Detect which cell encompasses the target text, then output its [x, y] center coordinate. 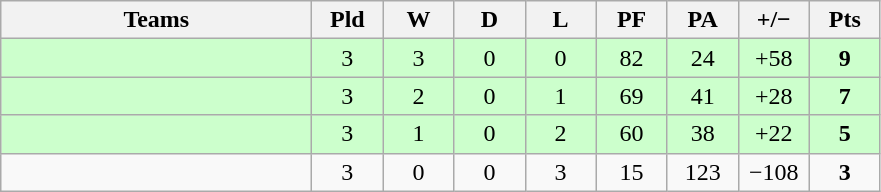
82 [632, 58]
Pts [844, 20]
38 [702, 134]
PA [702, 20]
W [418, 20]
9 [844, 58]
15 [632, 172]
+/− [774, 20]
+58 [774, 58]
+22 [774, 134]
−108 [774, 172]
Teams [156, 20]
69 [632, 96]
+28 [774, 96]
PF [632, 20]
41 [702, 96]
123 [702, 172]
5 [844, 134]
L [560, 20]
60 [632, 134]
24 [702, 58]
Pld [348, 20]
D [490, 20]
7 [844, 96]
